For the text-containing cell, return its midpoint in (X, Y) coordinate format. 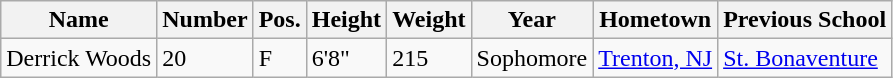
Height (346, 20)
20 (205, 58)
Number (205, 20)
6'8" (346, 58)
215 (429, 58)
Year (532, 20)
Name (79, 20)
Hometown (656, 20)
F (280, 58)
Previous School (805, 20)
Derrick Woods (79, 58)
Sophomore (532, 58)
Pos. (280, 20)
St. Bonaventure (805, 58)
Weight (429, 20)
Trenton, NJ (656, 58)
